Identify which cell holds the provided text, then report its [X, Y] central coordinate. 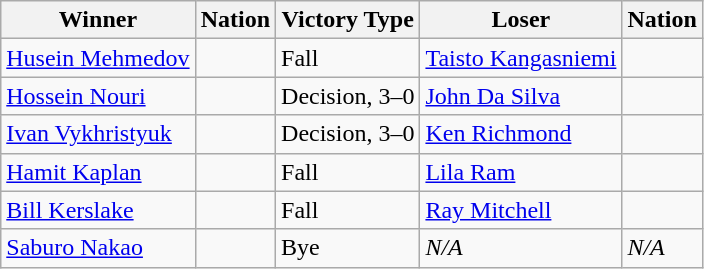
Ivan Vykhristyuk [98, 134]
Hamit Kaplan [98, 172]
John Da Silva [521, 96]
Saburo Nakao [98, 248]
Bill Kerslake [98, 210]
Winner [98, 20]
Hossein Nouri [98, 96]
Ray Mitchell [521, 210]
Husein Mehmedov [98, 58]
Victory Type [348, 20]
Ken Richmond [521, 134]
Bye [348, 248]
Loser [521, 20]
Lila Ram [521, 172]
Taisto Kangasniemi [521, 58]
